From the cell containing the given text, extract its center point as (X, Y) coordinate. 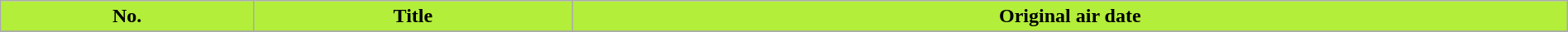
Title (413, 16)
Original air date (1070, 16)
No. (127, 16)
